Output the [X, Y] coordinate of the center of the cell containing the given text.  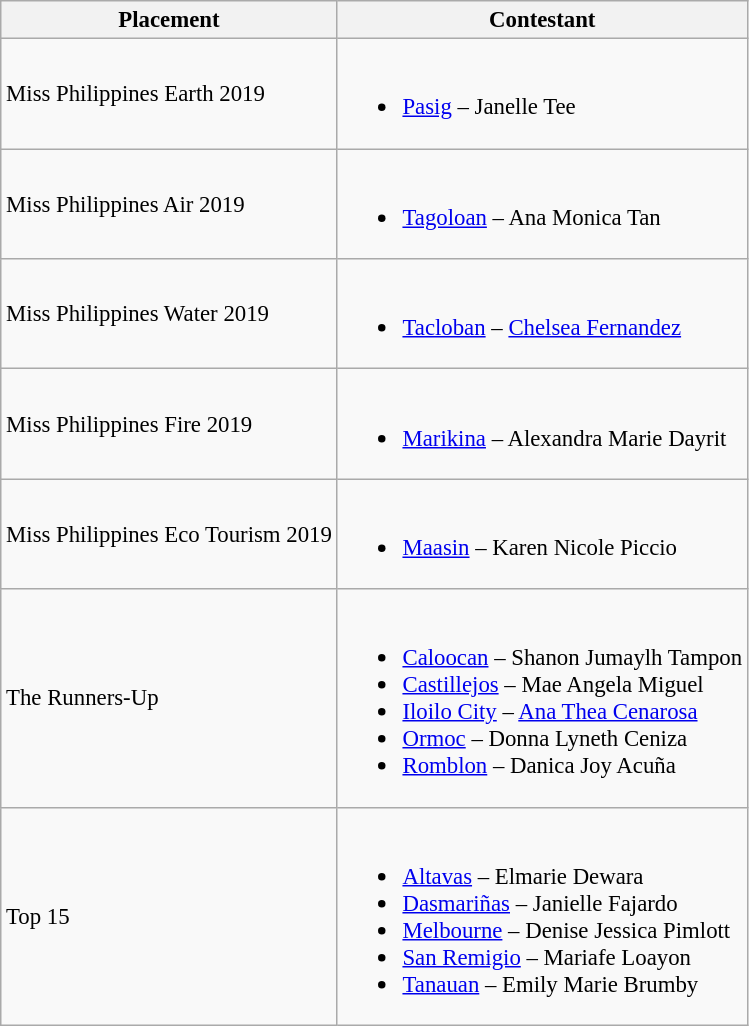
Miss Philippines Fire 2019 [169, 424]
Miss Philippines Eco Tourism 2019 [169, 534]
Caloocan – Shanon Jumaylh TamponCastillejos – Mae Angela MiguelIloilo City – Ana Thea CenarosaOrmoc – Donna Lyneth CenizaRomblon – Danica Joy Acuña [542, 698]
Miss Philippines Air 2019 [169, 204]
Pasig – Janelle Tee [542, 94]
Altavas – Elmarie DewaraDasmariñas – Janielle FajardoMelbourne – Denise Jessica PimlottSan Remigio – Mariafe LoayonTanauan – Emily Marie Brumby [542, 916]
Contestant [542, 20]
Top 15 [169, 916]
Marikina – Alexandra Marie Dayrit [542, 424]
Miss Philippines Water 2019 [169, 314]
Miss Philippines Earth 2019 [169, 94]
Tacloban – Chelsea Fernandez [542, 314]
Tagoloan – Ana Monica Tan [542, 204]
The Runners-Up [169, 698]
Maasin – Karen Nicole Piccio [542, 534]
Placement [169, 20]
